For the text-containing cell, return its midpoint in (x, y) coordinate format. 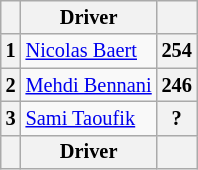
246 (177, 85)
Mehdi Bennani (89, 85)
2 (11, 85)
254 (177, 51)
1 (11, 51)
3 (11, 118)
Sami Taoufik (89, 118)
Nicolas Baert (89, 51)
? (177, 118)
